From the cell containing the given text, extract its center point as (X, Y) coordinate. 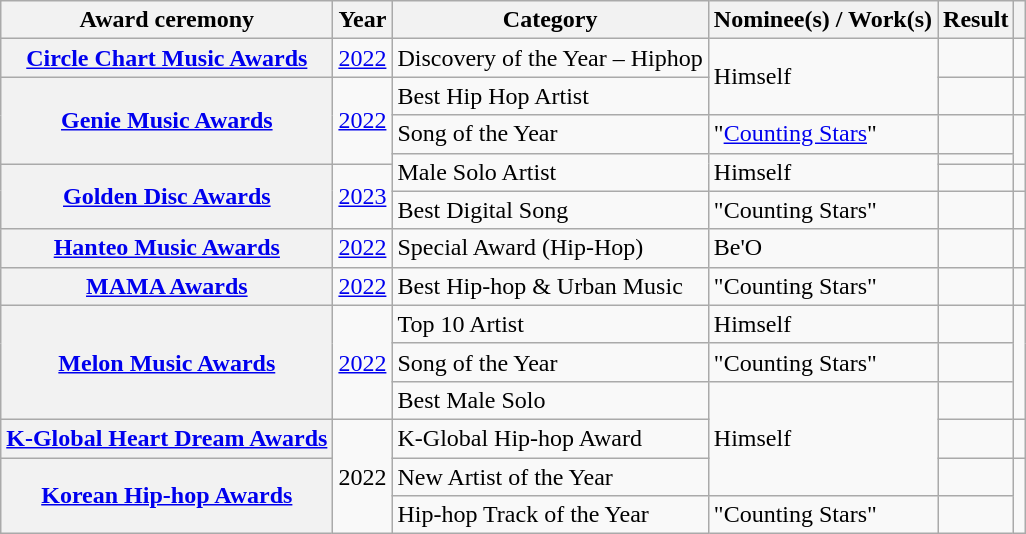
Special Award (Hip-Hop) (550, 248)
Male Solo Artist (550, 172)
Genie Music Awards (167, 120)
Golden Disc Awards (167, 196)
Best Male Solo (550, 400)
Nominee(s) / Work(s) (822, 20)
Best Hip-hop & Urban Music (550, 286)
MAMA Awards (167, 286)
Circle Chart Music Awards (167, 58)
Discovery of the Year – Hiphop (550, 58)
Category (550, 20)
Award ceremony (167, 20)
Year (362, 20)
Be'O (822, 248)
New Artist of the Year (550, 477)
Melon Music Awards (167, 362)
2023 (362, 196)
Result (976, 20)
K-Global Hip-hop Award (550, 438)
Top 10 Artist (550, 324)
Best Digital Song (550, 210)
K-Global Heart Dream Awards (167, 438)
Best Hip Hop Artist (550, 96)
Korean Hip-hop Awards (167, 496)
Hanteo Music Awards (167, 248)
Hip-hop Track of the Year (550, 515)
